Extract the (x, y) coordinate from the center of the cell holding the provided text.  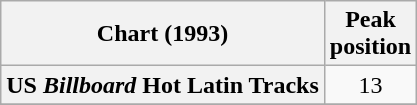
Chart (1993) (163, 34)
13 (370, 85)
US Billboard Hot Latin Tracks (163, 85)
Peakposition (370, 34)
